Locate the cell with the specified text and output its [X, Y] center coordinate. 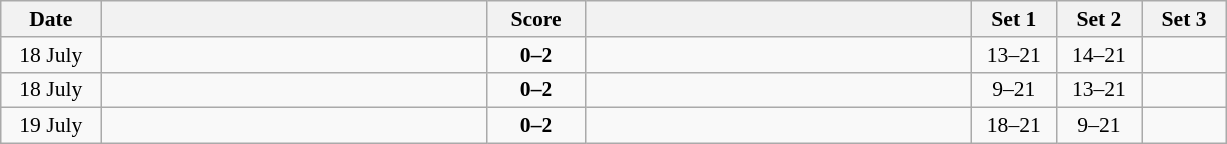
Date [51, 19]
19 July [51, 126]
14–21 [1098, 55]
18–21 [1014, 126]
Set 2 [1098, 19]
Set 1 [1014, 19]
Score [536, 19]
Set 3 [1184, 19]
